Return [x, y] of the center of cell containing provided text 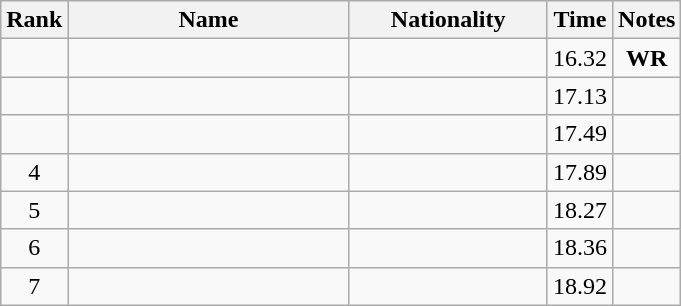
Time [580, 20]
18.92 [580, 286]
Nationality [448, 20]
18.36 [580, 248]
5 [34, 210]
17.89 [580, 172]
16.32 [580, 58]
17.49 [580, 134]
WR [647, 58]
Name [208, 20]
18.27 [580, 210]
Notes [647, 20]
7 [34, 286]
Rank [34, 20]
6 [34, 248]
4 [34, 172]
17.13 [580, 96]
